Pinpoint the cell where the given text exists, returning its (x, y) midpoint coordinate. 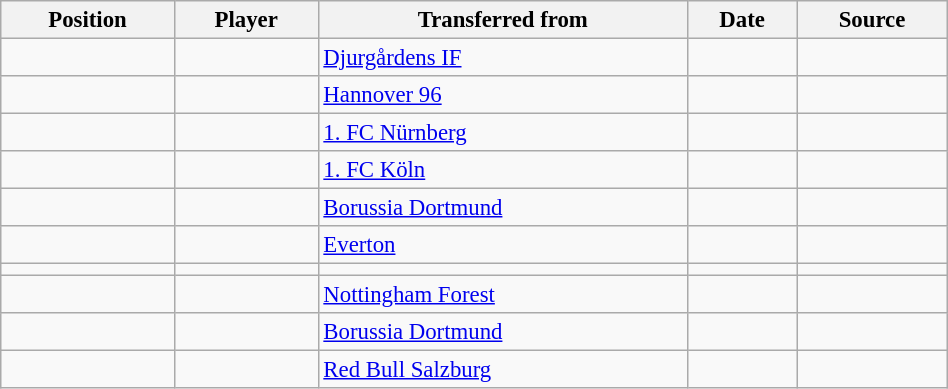
1. FC Köln (502, 170)
Source (872, 20)
1. FC Nürnberg (502, 133)
Djurgårdens IF (502, 58)
Player (246, 20)
Transferred from (502, 20)
Nottingham Forest (502, 294)
Hannover 96 (502, 95)
Position (88, 20)
Date (742, 20)
Everton (502, 245)
Red Bull Salzburg (502, 369)
